Return (X, Y) of the center of cell containing provided text 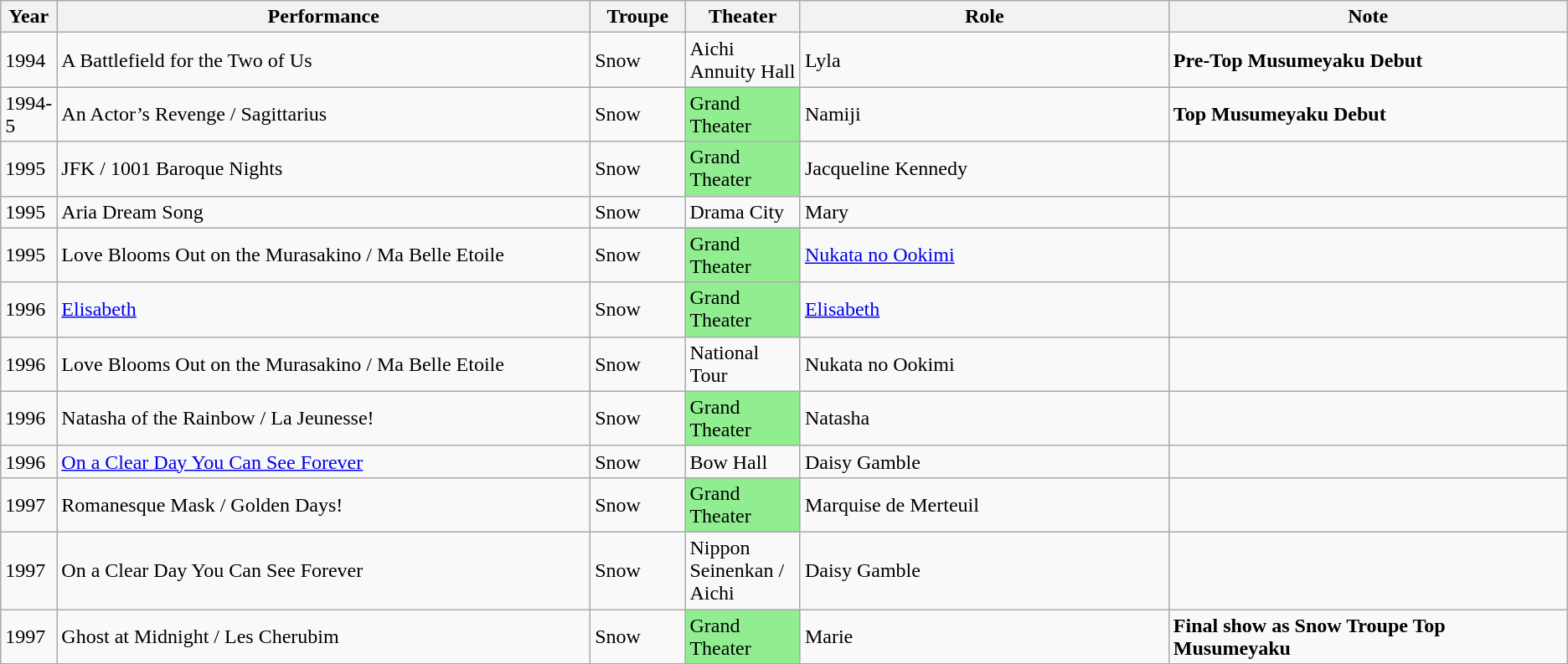
Natasha of the Rainbow / La Jeunesse! (323, 419)
Year (28, 17)
Marie (984, 636)
Marquise de Merteuil (984, 504)
Romanesque Mask / Golden Days! (323, 504)
A Battlefield for the Two of Us (323, 60)
Aria Dream Song (323, 212)
Nippon Seinenkan / Aichi (743, 570)
Theater (743, 17)
Role (984, 17)
Namiji (984, 114)
Note (1368, 17)
Top Musumeyaku Debut (1368, 114)
Troupe (638, 17)
Performance (323, 17)
Final show as Snow Troupe Top Musumeyaku (1368, 636)
Aichi Annuity Hall (743, 60)
Ghost at Midnight / Les Cherubim (323, 636)
Bow Hall (743, 461)
1994-5 (28, 114)
Jacqueline Kennedy (984, 169)
Lyla (984, 60)
1994 (28, 60)
Drama City (743, 212)
Pre-Top Musumeyaku Debut (1368, 60)
An Actor’s Revenge / Sagittarius (323, 114)
JFK / 1001 Baroque Nights (323, 169)
National Tour (743, 363)
Natasha (984, 419)
Mary (984, 212)
